From the cell containing the given text, extract its center point as (x, y) coordinate. 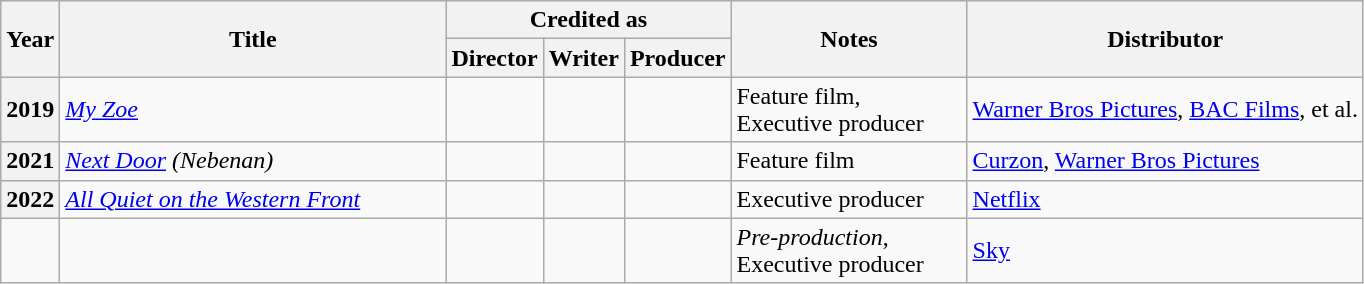
Netflix (1165, 199)
2019 (30, 110)
Feature film (849, 161)
Warner Bros Pictures, BAC Films, et al. (1165, 110)
Notes (849, 39)
Title (253, 39)
Next Door (Nebenan) (253, 161)
2021 (30, 161)
Executive producer (849, 199)
My Zoe (253, 110)
2022 (30, 199)
Pre-production, Executive producer (849, 250)
Year (30, 39)
Director (494, 58)
Curzon, Warner Bros Pictures (1165, 161)
Writer (584, 58)
Producer (678, 58)
Sky (1165, 250)
Credited as (588, 20)
All Quiet on the Western Front (253, 199)
Feature film, Executive producer (849, 110)
Distributor (1165, 39)
